From the cell containing the given text, extract its center point as [x, y] coordinate. 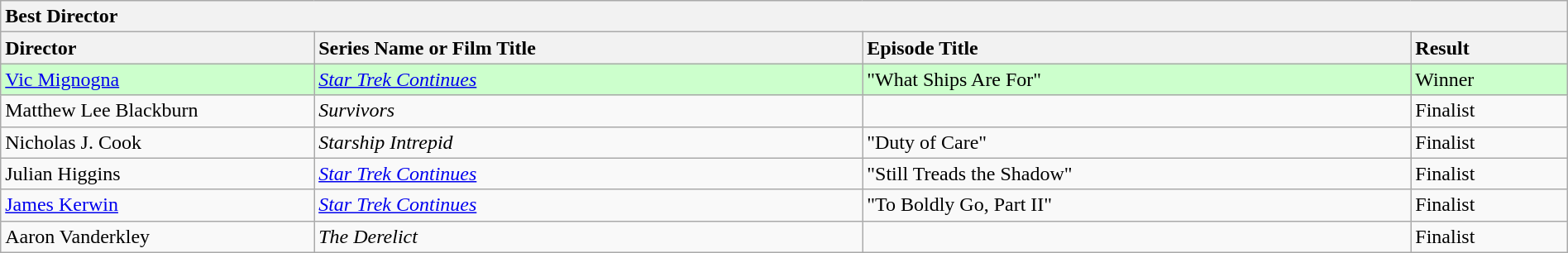
Julian Higgins [157, 174]
Series Name or Film Title [589, 48]
Director [157, 48]
Aaron Vanderkley [157, 236]
Starship Intrepid [589, 142]
Episode Title [1136, 48]
"Still Treads the Shadow" [1136, 174]
"To Boldly Go, Part II" [1136, 205]
Best Director [784, 17]
The Derelict [589, 236]
Matthew Lee Blackburn [157, 111]
Winner [1489, 79]
Survivors [589, 111]
James Kerwin [157, 205]
Result [1489, 48]
Nicholas J. Cook [157, 142]
"Duty of Care" [1136, 142]
Vic Mignogna [157, 79]
"What Ships Are For" [1136, 79]
